Provide the (x, y) coordinate of the cell's center where the given text is located.  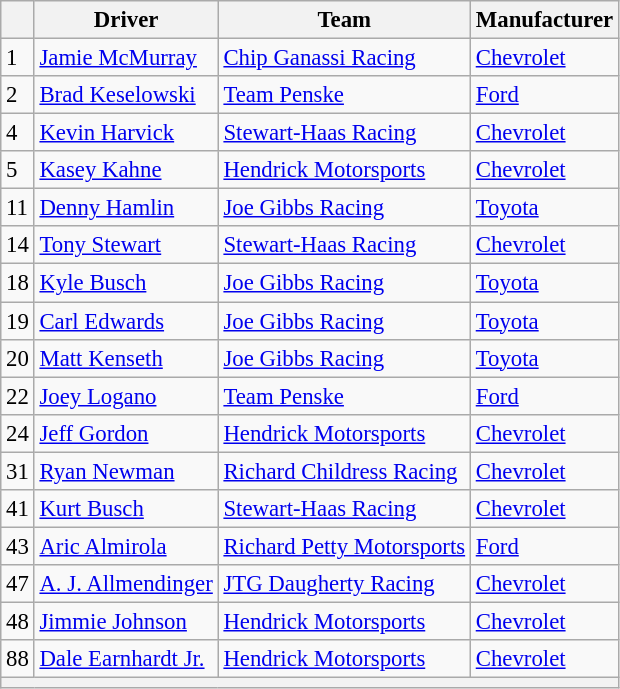
Dale Earnhardt Jr. (126, 659)
Manufacturer (544, 20)
Team (344, 20)
Richard Petty Motorsports (344, 546)
Driver (126, 20)
Matt Kenseth (126, 358)
43 (18, 546)
Kasey Kahne (126, 170)
48 (18, 621)
Brad Keselowski (126, 95)
Kurt Busch (126, 509)
4 (18, 133)
Ryan Newman (126, 471)
A. J. Allmendinger (126, 584)
1 (18, 58)
19 (18, 321)
Richard Childress Racing (344, 471)
41 (18, 509)
Kyle Busch (126, 283)
88 (18, 659)
20 (18, 358)
Jeff Gordon (126, 433)
47 (18, 584)
Tony Stewart (126, 245)
Jimmie Johnson (126, 621)
22 (18, 396)
31 (18, 471)
Joey Logano (126, 396)
14 (18, 245)
11 (18, 208)
Jamie McMurray (126, 58)
Denny Hamlin (126, 208)
Carl Edwards (126, 321)
Kevin Harvick (126, 133)
JTG Daugherty Racing (344, 584)
Aric Almirola (126, 546)
2 (18, 95)
Chip Ganassi Racing (344, 58)
18 (18, 283)
24 (18, 433)
5 (18, 170)
